Return the [x, y] coordinate for the center point of the cell that contains the specified text.  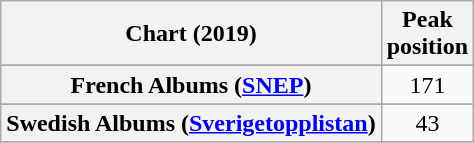
171 [427, 85]
French Albums (SNEP) [191, 85]
Chart (2019) [191, 34]
Swedish Albums (Sverigetopplistan) [191, 123]
43 [427, 123]
Peakposition [427, 34]
